Identify which cell holds the provided text, then report its [x, y] central coordinate. 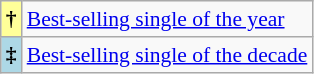
Best-selling single of the year [168, 19]
Best-selling single of the decade [168, 55]
‡ [12, 55]
† [12, 19]
